Capture the cell that displays the provided text and extract its [x, y] central coordinate. 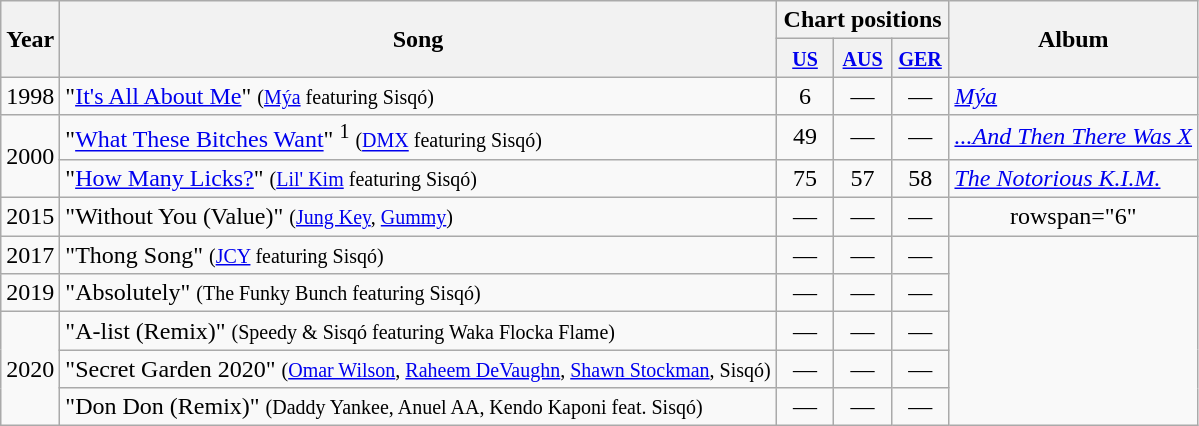
49 [805, 138]
"Without You (Value)" (Jung Key, Gummy) [418, 217]
"A-list (Remix)" (Speedy & Sisqó featuring Waka Flocka Flame) [418, 331]
AUS [863, 58]
"Absolutely" (The Funky Bunch featuring Sisqó) [418, 293]
2020 [30, 369]
Chart positions [862, 20]
"How Many Licks?" (Lil' Kim featuring Sisqó) [418, 178]
Year [30, 39]
"It's All About Me" (Mýa featuring Sisqó) [418, 96]
The Notorious K.I.M. [1074, 178]
58 [920, 178]
Album [1074, 39]
2017 [30, 255]
...And Then There Was X [1074, 138]
"Secret Garden 2020" (Omar Wilson, Raheem DeVaughn, Shawn Stockman, Sisqó) [418, 369]
2000 [30, 156]
GER [920, 58]
2019 [30, 293]
75 [805, 178]
rowspan="6" [1074, 217]
57 [863, 178]
Song [418, 39]
"Don Don (Remix)" (Daddy Yankee, Anuel AA, Kendo Kaponi feat. Sisqó) [418, 407]
US [805, 58]
1998 [30, 96]
Mýa [1074, 96]
"Thong Song" (JCY featuring Sisqó) [418, 255]
"What These Bitches Want" 1 (DMX featuring Sisqó) [418, 138]
2015 [30, 217]
6 [805, 96]
